Provide the [X, Y] coordinate of the cell's center where the given text is located.  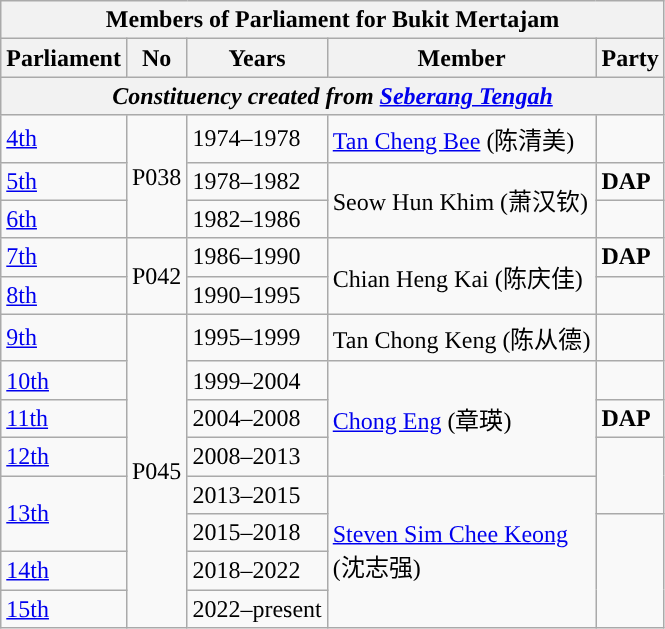
Years [257, 58]
2015–2018 [257, 533]
2013–2015 [257, 495]
4th [64, 138]
11th [64, 418]
2022–present [257, 609]
1990–1995 [257, 295]
Tan Chong Keng (陈从德) [462, 338]
Chian Heng Kai (陈庆佳) [462, 276]
Seow Hun Khim (萧汉钦) [462, 200]
2004–2008 [257, 418]
12th [64, 456]
1986–1990 [257, 257]
Constituency created from Seberang Tengah [333, 96]
1974–1978 [257, 138]
1982–1986 [257, 219]
Parliament [64, 58]
10th [64, 380]
5th [64, 181]
Chong Eng (章瑛) [462, 418]
6th [64, 219]
15th [64, 609]
P045 [156, 471]
1995–1999 [257, 338]
8th [64, 295]
Member [462, 58]
No [156, 58]
P038 [156, 176]
9th [64, 338]
Party [630, 58]
P042 [156, 276]
Tan Cheng Bee (陈清美) [462, 138]
1978–1982 [257, 181]
Members of Parliament for Bukit Mertajam [333, 20]
13th [64, 514]
1999–2004 [257, 380]
2018–2022 [257, 571]
Steven Sim Chee Keong (沈志强) [462, 552]
2008–2013 [257, 456]
14th [64, 571]
7th [64, 257]
